Identify which cell holds the provided text, then report its (x, y) central coordinate. 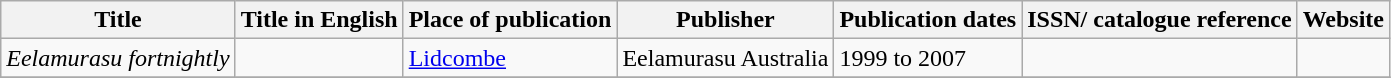
Title in English (319, 20)
ISSN/ catalogue reference (1160, 20)
Eelamurasu fortnightly (118, 58)
Publisher (726, 20)
Website (1343, 20)
Place of publication (510, 20)
Lidcombe (510, 58)
Eelamurasu Australia (726, 58)
Title (118, 20)
1999 to 2007 (928, 58)
Publication dates (928, 20)
